Detect which cell encompasses the target text, then output its (X, Y) center coordinate. 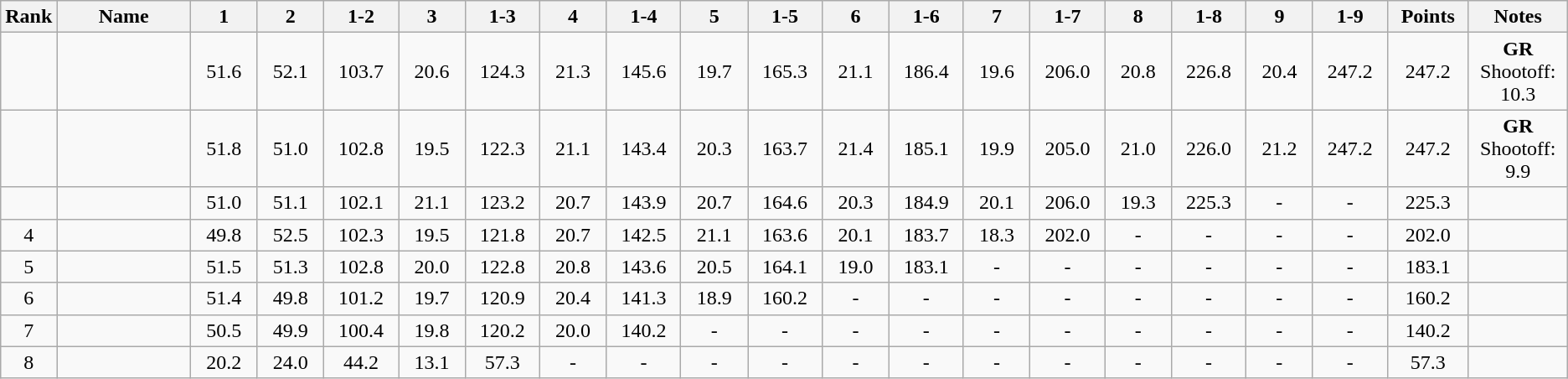
185.1 (926, 148)
120.9 (503, 299)
1-8 (1210, 17)
21.0 (1138, 148)
122.8 (503, 267)
19.9 (997, 148)
122.3 (503, 148)
20.2 (224, 362)
101.2 (362, 299)
3 (432, 17)
52.5 (291, 235)
51.5 (224, 267)
21.2 (1280, 148)
52.1 (291, 71)
183.7 (926, 235)
50.5 (224, 330)
51.3 (291, 267)
1-6 (926, 17)
124.3 (503, 71)
Points (1427, 17)
142.5 (643, 235)
120.2 (503, 330)
143.9 (643, 203)
19.8 (432, 330)
21.4 (856, 148)
1-4 (643, 17)
205.0 (1067, 148)
13.1 (432, 362)
163.7 (786, 148)
226.8 (1210, 71)
20.6 (432, 71)
Notes (1518, 17)
121.8 (503, 235)
GRShootoff: 10.3 (1518, 71)
19.6 (997, 71)
18.3 (997, 235)
2 (291, 17)
102.3 (362, 235)
20.5 (714, 267)
226.0 (1210, 148)
102.1 (362, 203)
164.6 (786, 203)
Rank (28, 17)
1-5 (786, 17)
141.3 (643, 299)
123.2 (503, 203)
21.3 (573, 71)
1-7 (1067, 17)
19.3 (1138, 203)
24.0 (291, 362)
103.7 (362, 71)
51.6 (224, 71)
163.6 (786, 235)
51.8 (224, 148)
18.9 (714, 299)
49.9 (291, 330)
164.1 (786, 267)
9 (1280, 17)
51.4 (224, 299)
Name (124, 17)
GRShootoff: 9.9 (1518, 148)
1-2 (362, 17)
51.1 (291, 203)
44.2 (362, 362)
184.9 (926, 203)
100.4 (362, 330)
19.0 (856, 267)
1-3 (503, 17)
165.3 (786, 71)
143.4 (643, 148)
186.4 (926, 71)
143.6 (643, 267)
1 (224, 17)
145.6 (643, 71)
1-9 (1350, 17)
